Locate the cell with the specified text and output its (x, y) center coordinate. 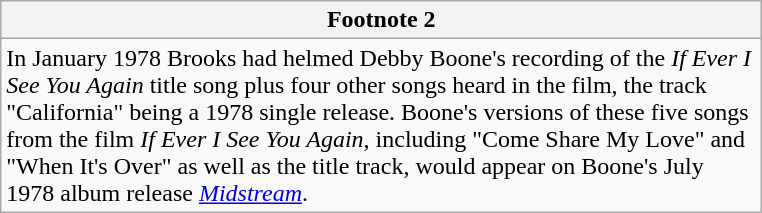
Footnote 2 (382, 20)
